Provide the [x, y] coordinate of the cell's center where the given text is located.  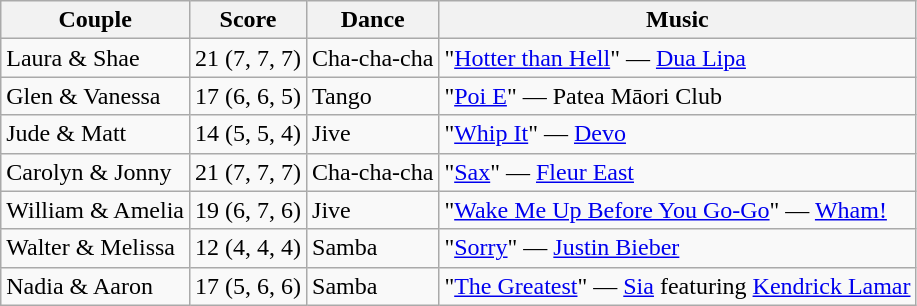
William & Amelia [96, 210]
"Whip It" — Devo [678, 134]
Jude & Matt [96, 134]
Nadia & Aaron [96, 286]
12 (4, 4, 4) [248, 248]
"Hotter than Hell" — Dua Lipa [678, 58]
Glen & Vanessa [96, 96]
Couple [96, 20]
"Wake Me Up Before You Go-Go" — Wham! [678, 210]
Carolyn & Jonny [96, 172]
"Sorry" — Justin Bieber [678, 248]
Walter & Melissa [96, 248]
19 (6, 7, 6) [248, 210]
"The Greatest" — Sia featuring Kendrick Lamar [678, 286]
Music [678, 20]
Score [248, 20]
"Sax" — Fleur East [678, 172]
Tango [373, 96]
"Poi E" — Patea Māori Club [678, 96]
Laura & Shae [96, 58]
17 (5, 6, 6) [248, 286]
17 (6, 6, 5) [248, 96]
14 (5, 5, 4) [248, 134]
Dance [373, 20]
